Find where the given text appears and provide that cell's center as (x, y) coordinate. 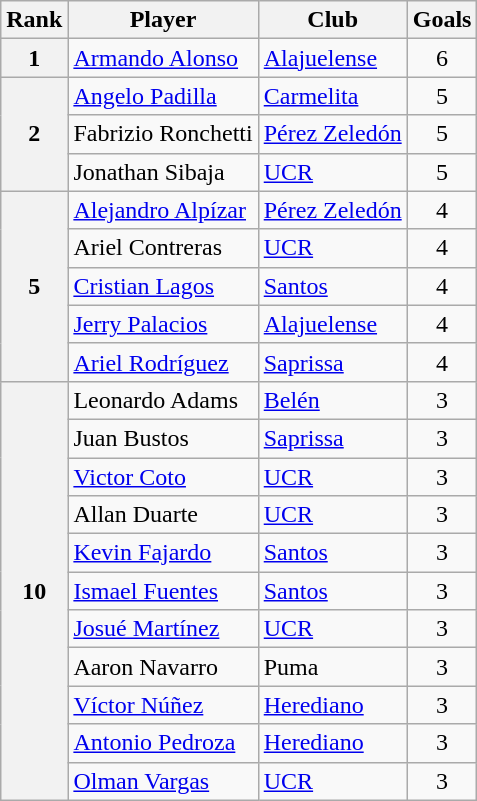
Belén (332, 400)
Leonardo Adams (163, 400)
Club (332, 20)
Aaron Navarro (163, 667)
Olman Vargas (163, 781)
Víctor Núñez (163, 705)
Cristian Lagos (163, 286)
Carmelita (332, 96)
Victor Coto (163, 477)
10 (34, 590)
Ariel Contreras (163, 248)
Armando Alonso (163, 58)
Josué Martínez (163, 629)
Jonathan Sibaja (163, 172)
Goals (442, 20)
Allan Duarte (163, 515)
Angelo Padilla (163, 96)
2 (34, 134)
Puma (332, 667)
Jerry Palacios (163, 324)
Antonio Pedroza (163, 743)
Juan Bustos (163, 438)
Ismael Fuentes (163, 591)
Rank (34, 20)
1 (34, 58)
Player (163, 20)
6 (442, 58)
Kevin Fajardo (163, 553)
Alejandro Alpízar (163, 210)
Ariel Rodríguez (163, 362)
Fabrizio Ronchetti (163, 134)
